From the cell containing the given text, extract its center point as (X, Y) coordinate. 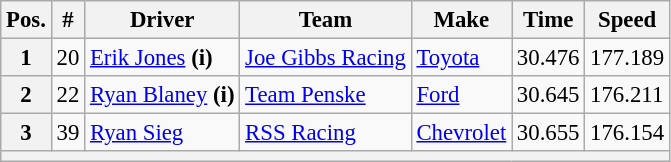
Toyota (461, 58)
20 (68, 58)
Driver (162, 20)
Time (548, 20)
Ryan Sieg (162, 133)
30.655 (548, 133)
Team (326, 20)
30.645 (548, 95)
Erik Jones (i) (162, 58)
22 (68, 95)
30.476 (548, 58)
1 (26, 58)
39 (68, 133)
Ford (461, 95)
RSS Racing (326, 133)
Speed (628, 20)
Joe Gibbs Racing (326, 58)
# (68, 20)
177.189 (628, 58)
Pos. (26, 20)
3 (26, 133)
176.211 (628, 95)
Team Penske (326, 95)
2 (26, 95)
176.154 (628, 133)
Make (461, 20)
Chevrolet (461, 133)
Ryan Blaney (i) (162, 95)
